From the cell containing the given text, extract its center point as (X, Y) coordinate. 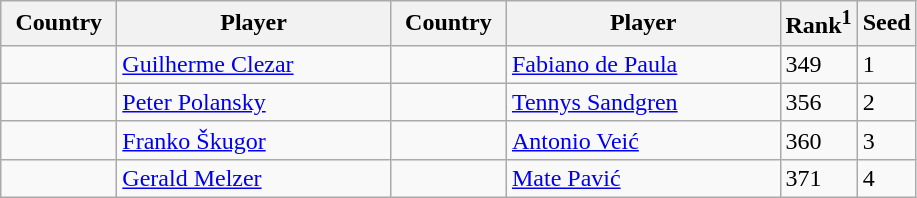
Gerald Melzer (254, 178)
Tennys Sandgren (643, 102)
Peter Polansky (254, 102)
349 (818, 64)
356 (818, 102)
3 (886, 140)
Mate Pavić (643, 178)
Seed (886, 24)
4 (886, 178)
2 (886, 102)
Fabiano de Paula (643, 64)
Franko Škugor (254, 140)
1 (886, 64)
Antonio Veić (643, 140)
Guilherme Clezar (254, 64)
360 (818, 140)
Rank1 (818, 24)
371 (818, 178)
